Find where the given text appears and provide that cell's center as (x, y) coordinate. 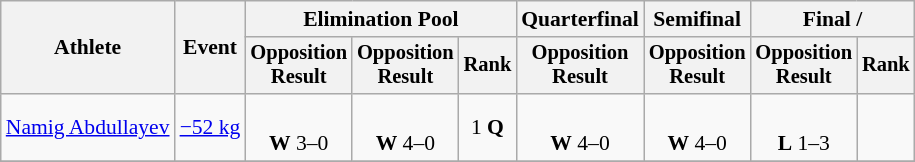
1 Q (488, 128)
W 3–0 (298, 128)
−52 kg (210, 128)
Event (210, 48)
Athlete (88, 48)
Quarterfinal (580, 19)
Elimination Pool (380, 19)
Namig Abdullayev (88, 128)
Semifinal (698, 19)
L 1–3 (804, 128)
Final / (832, 19)
